Identify which cell holds the provided text, then report its (x, y) central coordinate. 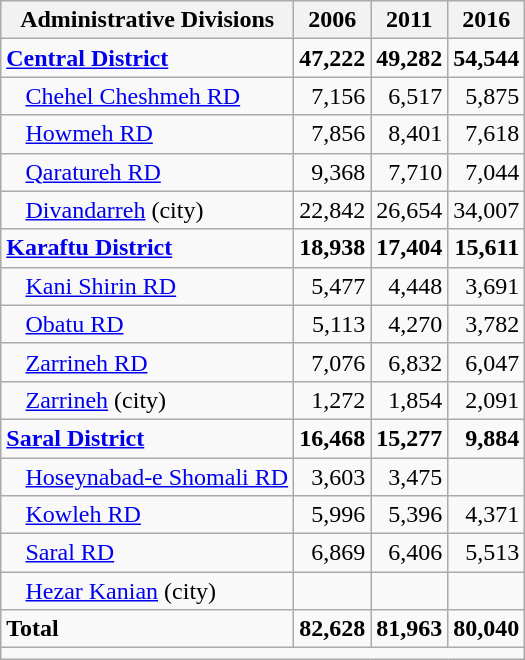
Hezar Kanian (city) (148, 591)
Saral District (148, 438)
Zarrineh (city) (148, 400)
Karaftu District (148, 248)
47,222 (332, 58)
Zarrineh RD (148, 362)
49,282 (410, 58)
9,368 (332, 172)
18,938 (332, 248)
15,277 (410, 438)
15,611 (486, 248)
Obatu RD (148, 324)
6,517 (410, 96)
3,475 (410, 477)
5,513 (486, 553)
80,040 (486, 629)
7,156 (332, 96)
26,654 (410, 210)
Kowleh RD (148, 515)
17,404 (410, 248)
22,842 (332, 210)
Administrative Divisions (148, 20)
7,044 (486, 172)
3,603 (332, 477)
2006 (332, 20)
Qaratureh RD (148, 172)
6,869 (332, 553)
4,448 (410, 286)
1,272 (332, 400)
81,963 (410, 629)
5,875 (486, 96)
7,618 (486, 134)
Total (148, 629)
Divandarreh (city) (148, 210)
3,782 (486, 324)
5,396 (410, 515)
3,691 (486, 286)
Central District (148, 58)
6,406 (410, 553)
Howmeh RD (148, 134)
4,371 (486, 515)
5,477 (332, 286)
1,854 (410, 400)
2016 (486, 20)
Hoseynabad-e Shomali RD (148, 477)
8,401 (410, 134)
2011 (410, 20)
7,076 (332, 362)
Chehel Cheshmeh RD (148, 96)
6,832 (410, 362)
2,091 (486, 400)
4,270 (410, 324)
34,007 (486, 210)
5,996 (332, 515)
Saral RD (148, 553)
5,113 (332, 324)
9,884 (486, 438)
7,710 (410, 172)
82,628 (332, 629)
6,047 (486, 362)
16,468 (332, 438)
54,544 (486, 58)
7,856 (332, 134)
Kani Shirin RD (148, 286)
